Capture the cell that displays the provided text and extract its (x, y) central coordinate. 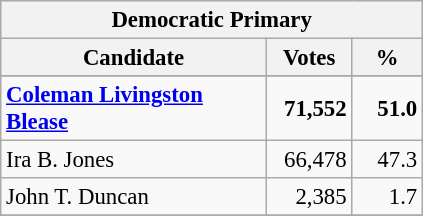
Coleman Livingston Blease (134, 108)
Votes (309, 58)
Candidate (134, 58)
Ira B. Jones (134, 160)
47.3 (388, 160)
John T. Duncan (134, 197)
Democratic Primary (212, 20)
2,385 (309, 197)
51.0 (388, 108)
% (388, 58)
66,478 (309, 160)
1.7 (388, 197)
71,552 (309, 108)
